Return the (x, y) coordinate for the center point of the cell that contains the specified text.  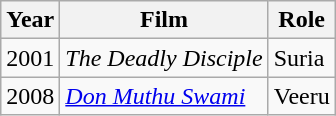
Role (302, 20)
The Deadly Disciple (164, 58)
Film (164, 20)
Don Muthu Swami (164, 96)
Suria (302, 58)
Year (30, 20)
2008 (30, 96)
Veeru (302, 96)
2001 (30, 58)
